For the text-containing cell, return its midpoint in [X, Y] coordinate format. 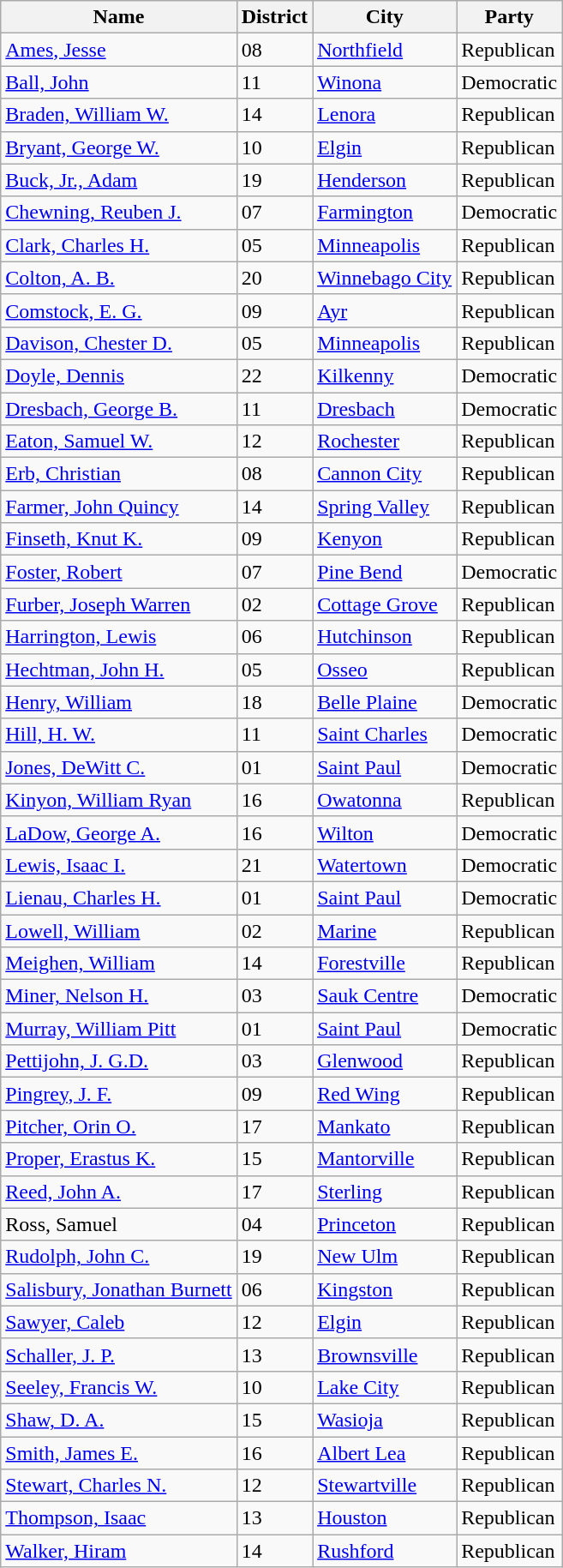
Ayr [385, 310]
Miner, Nelson H. [118, 996]
Osseo [385, 670]
Foster, Robert [118, 572]
Winnebago City [385, 278]
Spring Valley [385, 507]
Davison, Chester D. [118, 343]
Dresbach [385, 409]
Meighen, William [118, 964]
Braden, William W. [118, 115]
Ball, John [118, 82]
Brownsville [385, 1355]
Comstock, E. G. [118, 310]
Harrington, Lewis [118, 637]
Clark, Charles H. [118, 245]
Saint Charles [385, 735]
Lewis, Isaac I. [118, 865]
Dresbach, George B. [118, 409]
Belle Plaine [385, 702]
Name [118, 17]
Cannon City [385, 474]
22 [274, 375]
Hutchinson [385, 637]
21 [274, 865]
Lienau, Charles H. [118, 898]
Seeley, Francis W. [118, 1387]
Owatonna [385, 800]
Walker, Hiram [118, 1551]
Pitcher, Orin O. [118, 1126]
Forestville [385, 964]
Houston [385, 1518]
Pine Bend [385, 572]
18 [274, 702]
Sawyer, Caleb [118, 1322]
Chewning, Reuben J. [118, 213]
Princeton [385, 1224]
Wasioja [385, 1420]
Buck, Jr., Adam [118, 180]
Wilton [385, 832]
Murray, William Pitt [118, 1029]
Farmer, John Quincy [118, 507]
Pettijohn, J. G.D. [118, 1061]
New Ulm [385, 1257]
Glenwood [385, 1061]
Party [509, 17]
Erb, Christian [118, 474]
Colton, A. B. [118, 278]
City [385, 17]
Proper, Erastus K. [118, 1159]
Farmington [385, 213]
Bryant, George W. [118, 147]
Kinyon, William Ryan [118, 800]
Finseth, Knut K. [118, 539]
Lowell, William [118, 930]
LaDow, George A. [118, 832]
Salisbury, Jonathan Burnett [118, 1289]
Shaw, D. A. [118, 1420]
Rochester [385, 442]
Eaton, Samuel W. [118, 442]
Reed, John A. [118, 1192]
Hill, H. W. [118, 735]
Mantorville [385, 1159]
Thompson, Isaac [118, 1518]
Jones, DeWitt C. [118, 767]
Pingrey, J. F. [118, 1094]
Northfield [385, 50]
Marine [385, 930]
Lake City [385, 1387]
Mankato [385, 1126]
Rushford [385, 1551]
Doyle, Dennis [118, 375]
District [274, 17]
20 [274, 278]
Smith, James E. [118, 1453]
Kingston [385, 1289]
Cottage Grove [385, 604]
Watertown [385, 865]
Ross, Samuel [118, 1224]
Albert Lea [385, 1453]
Hechtman, John H. [118, 670]
Rudolph, John C. [118, 1257]
Furber, Joseph Warren [118, 604]
Sauk Centre [385, 996]
Schaller, J. P. [118, 1355]
Ames, Jesse [118, 50]
Kilkenny [385, 375]
Stewartville [385, 1486]
Lenora [385, 115]
Henderson [385, 180]
Red Wing [385, 1094]
Sterling [385, 1192]
Kenyon [385, 539]
04 [274, 1224]
Winona [385, 82]
Henry, William [118, 702]
Stewart, Charles N. [118, 1486]
